Detect which cell encompasses the target text, then output its (X, Y) center coordinate. 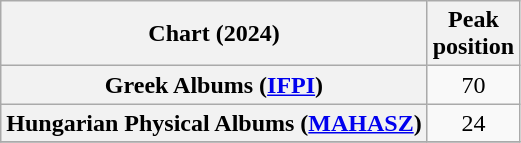
Peakposition (473, 34)
24 (473, 123)
Greek Albums (IFPI) (214, 85)
70 (473, 85)
Chart (2024) (214, 34)
Hungarian Physical Albums (MAHASZ) (214, 123)
